Find where the given text appears and provide that cell's center as (x, y) coordinate. 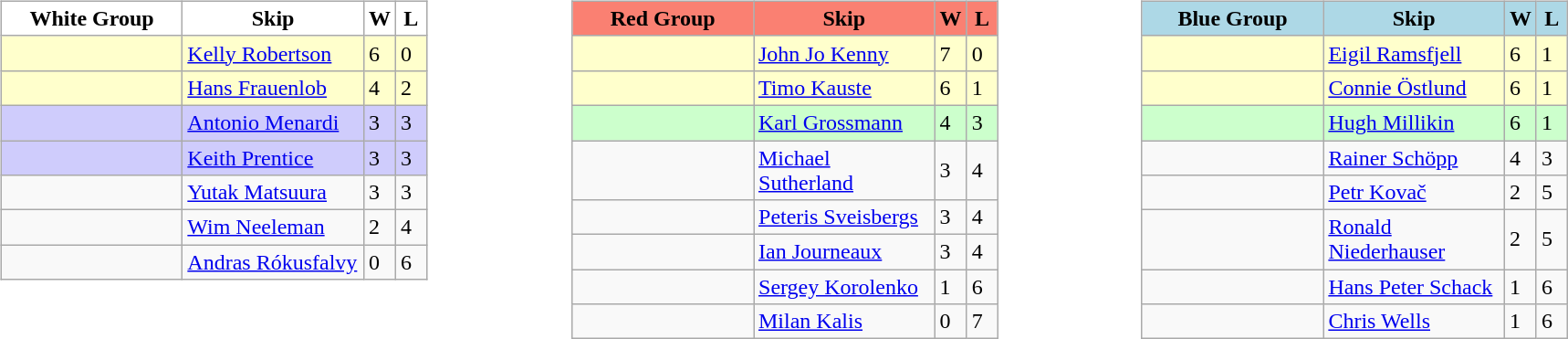
Ronald Niederhauser (1415, 239)
Kelly Robertson (274, 53)
Antonio Menardi (274, 122)
Petr Kovač (1415, 193)
Connie Östlund (1415, 88)
Wim Neeleman (274, 228)
Timo Kauste (845, 88)
Chris Wells (1415, 322)
Red Group (663, 18)
Sergey Korolenko (845, 287)
Blue Group (1232, 18)
Hans Frauenlob (274, 88)
Michael Sutherland (845, 170)
Rainer Schöpp (1415, 158)
Eigil Ramsfjell (1415, 53)
Hans Peter Schack (1415, 287)
Hugh Millikin (1415, 122)
Yutak Matsuura (274, 193)
Milan Kalis (845, 322)
Ian Journeaux (845, 252)
Andras Rókusfalvy (274, 262)
Peteris Sveisbergs (845, 217)
Karl Grossmann (845, 122)
John Jo Kenny (845, 53)
White Group (91, 18)
Keith Prentice (274, 158)
